Search for the cell housing the specified text and yield its [X, Y] center coordinate. 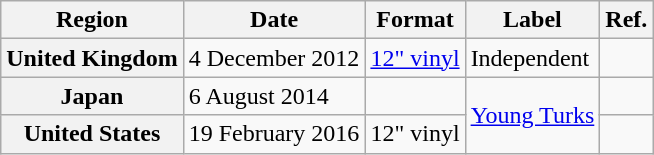
19 February 2016 [274, 134]
Date [274, 20]
4 December 2012 [274, 58]
Label [532, 20]
Format [415, 20]
United States [92, 134]
6 August 2014 [274, 96]
Region [92, 20]
Independent [532, 58]
United Kingdom [92, 58]
Young Turks [532, 115]
Ref. [626, 20]
Japan [92, 96]
